Output the (x, y) coordinate of the center of the cell containing the given text.  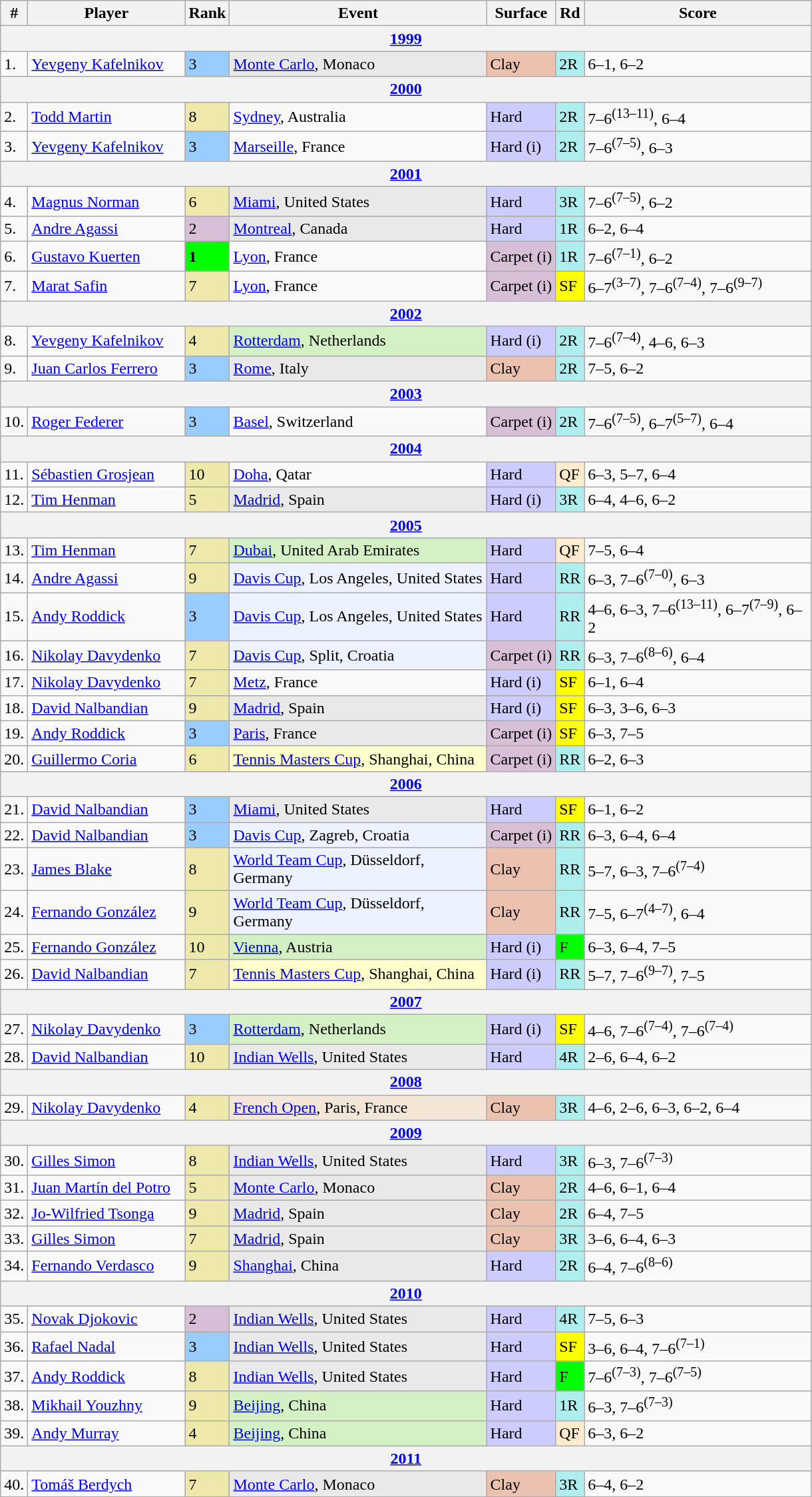
29. (15, 1107)
6–3, 7–6(8–6), 6–4 (698, 655)
Rd (570, 13)
7–5, 6–3 (698, 1319)
35. (15, 1319)
Score (698, 13)
6–1, 6–4 (698, 683)
9. (15, 369)
Metz, France (358, 683)
Novak Djokovic (106, 1319)
Dubai, United Arab Emirates (358, 550)
2002 (406, 314)
34. (15, 1267)
3. (15, 147)
37. (15, 1376)
Gustavo Kuerten (106, 257)
Sébastien Grosjean (106, 474)
7–6(7–5), 6–2 (698, 201)
17. (15, 683)
19. (15, 733)
13. (15, 550)
Magnus Norman (106, 201)
7–6(13–11), 6–4 (698, 117)
12. (15, 499)
Doha, Qatar (358, 474)
4–6, 2–6, 6–3, 6–2, 6–4 (698, 1107)
22. (15, 835)
31. (15, 1188)
15. (15, 617)
Roger Federer (106, 422)
7. (15, 286)
2008 (406, 1082)
Marat Safin (106, 286)
6–2, 6–4 (698, 229)
Todd Martin (106, 117)
James Blake (106, 870)
16. (15, 655)
8. (15, 341)
6–2, 6–3 (698, 758)
2004 (406, 449)
4–6, 7–6(7–4), 7–6(7–4) (698, 1030)
2009 (406, 1133)
2001 (406, 174)
Andy Murray (106, 1433)
7–6(7–3), 7–6(7–5) (698, 1376)
6–3, 5–7, 6–4 (698, 474)
28. (15, 1057)
6. (15, 257)
6–3, 6–4, 6–4 (698, 835)
30. (15, 1160)
Juan Carlos Ferrero (106, 369)
7–5, 6–2 (698, 369)
6–3, 7–5 (698, 733)
33. (15, 1239)
21. (15, 809)
2–6, 6–4, 6–2 (698, 1057)
10. (15, 422)
6–3, 7–6(7–0), 6–3 (698, 578)
1 (208, 257)
Paris, France (358, 733)
32. (15, 1213)
2010 (406, 1294)
Sydney, Australia (358, 117)
Shanghai, China (358, 1267)
Surface (521, 13)
6–4, 7–6(8–6) (698, 1267)
5. (15, 229)
2003 (406, 394)
# (15, 13)
2006 (406, 784)
Rafael Nadal (106, 1347)
Rome, Italy (358, 369)
2005 (406, 525)
6–3, 6–2 (698, 1433)
7–6(7–5), 6–7(5–7), 6–4 (698, 422)
27. (15, 1030)
1. (15, 64)
2007 (406, 1002)
Mikhail Youzhny (106, 1406)
French Open, Paris, France (358, 1107)
6–3, 3–6, 6–3 (698, 708)
40. (15, 1484)
26. (15, 975)
4. (15, 201)
6–4, 6–2 (698, 1484)
7–6(7–1), 6–2 (698, 257)
7–5, 6–4 (698, 550)
Player (106, 13)
18. (15, 708)
3–6, 6–4, 6–3 (698, 1239)
Basel, Switzerland (358, 422)
Vienna, Austria (358, 947)
7–6(7–5), 6–3 (698, 147)
Davis Cup, Zagreb, Croatia (358, 835)
Marseille, France (358, 147)
2011 (406, 1458)
7–6(7–4), 4–6, 6–3 (698, 341)
5–7, 7–6(9–7), 7–5 (698, 975)
Montreal, Canada (358, 229)
1999 (406, 39)
4–6, 6–3, 7–6(13–11), 6–7(7–9), 6–2 (698, 617)
2. (15, 117)
Juan Martín del Potro (106, 1188)
Tomáš Berdych (106, 1484)
Rank (208, 13)
25. (15, 947)
36. (15, 1347)
7–5, 6–7(4–7), 6–4 (698, 912)
20. (15, 758)
4–6, 6–1, 6–4 (698, 1188)
6–4, 4–6, 6–2 (698, 499)
Event (358, 13)
2000 (406, 89)
5–7, 6–3, 7–6(7–4) (698, 870)
6–4, 7–5 (698, 1213)
39. (15, 1433)
6–3, 6–4, 7–5 (698, 947)
3–6, 6–4, 7–6(7–1) (698, 1347)
Davis Cup, Split, Croatia (358, 655)
38. (15, 1406)
Fernando Verdasco (106, 1267)
11. (15, 474)
6–7(3–7), 7–6(7–4), 7–6(9–7) (698, 286)
Guillermo Coria (106, 758)
24. (15, 912)
Jo-Wilfried Tsonga (106, 1213)
14. (15, 578)
23. (15, 870)
